Extract the [x, y] coordinate from the center of the cell holding the provided text.  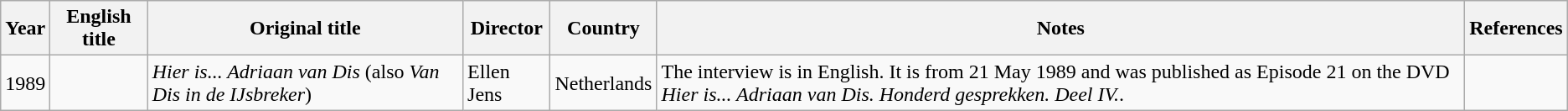
Hier is... Adriaan van Dis (also Van Dis in de IJsbreker) [305, 82]
English title [99, 29]
Year [25, 29]
Netherlands [603, 82]
Country [603, 29]
Ellen Jens [507, 82]
1989 [25, 82]
Original title [305, 29]
Director [507, 29]
Notes [1060, 29]
References [1516, 29]
